Extract the (x, y) coordinate from the center of the cell holding the provided text.  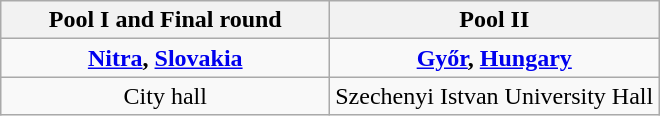
Nitra, Slovakia (166, 58)
Szechenyi Istvan University Hall (494, 96)
Pool II (494, 20)
Pool I and Final round (166, 20)
City hall (166, 96)
Győr, Hungary (494, 58)
